From the cell containing the given text, extract its center point as [x, y] coordinate. 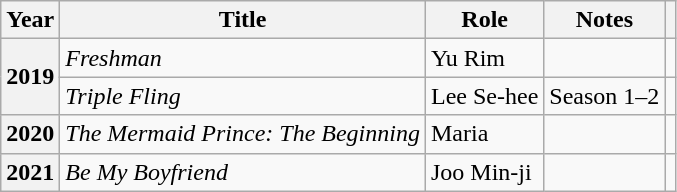
Yu Rim [484, 58]
Freshman [243, 58]
Role [484, 20]
Title [243, 20]
Season 1–2 [604, 96]
Triple Fling [243, 96]
Year [30, 20]
Joo Min-ji [484, 172]
Lee Se-hee [484, 96]
The Mermaid Prince: The Beginning [243, 134]
Be My Boyfriend [243, 172]
Maria [484, 134]
Notes [604, 20]
2019 [30, 77]
2020 [30, 134]
2021 [30, 172]
